Determine the (X, Y) coordinate at the center of the cell enclosing the given text.  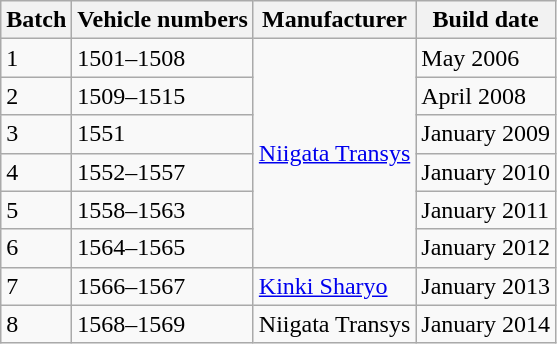
7 (36, 286)
1568–1569 (163, 324)
1566–1567 (163, 286)
January 2009 (486, 134)
3 (36, 134)
2 (36, 96)
January 2010 (486, 172)
Batch (36, 20)
5 (36, 210)
January 2011 (486, 210)
April 2008 (486, 96)
1 (36, 58)
8 (36, 324)
1509–1515 (163, 96)
January 2014 (486, 324)
Build date (486, 20)
Kinki Sharyo (334, 286)
4 (36, 172)
1564–1565 (163, 248)
January 2012 (486, 248)
1552–1557 (163, 172)
January 2013 (486, 286)
Vehicle numbers (163, 20)
May 2006 (486, 58)
1501–1508 (163, 58)
1551 (163, 134)
Manufacturer (334, 20)
1558–1563 (163, 210)
6 (36, 248)
